Scan for the cell matching the given text and deliver its (X, Y) coordinate at center. 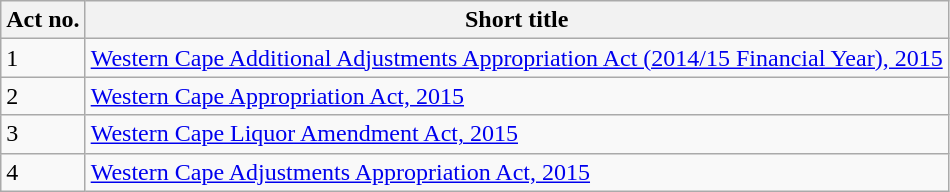
2 (43, 96)
Western Cape Adjustments Appropriation Act, 2015 (516, 172)
4 (43, 172)
1 (43, 58)
Short title (516, 20)
Western Cape Appropriation Act, 2015 (516, 96)
Western Cape Additional Adjustments Appropriation Act (2014/15 Financial Year), 2015 (516, 58)
3 (43, 134)
Western Cape Liquor Amendment Act, 2015 (516, 134)
Act no. (43, 20)
